Scan for the cell matching the given text and deliver its [X, Y] coordinate at center. 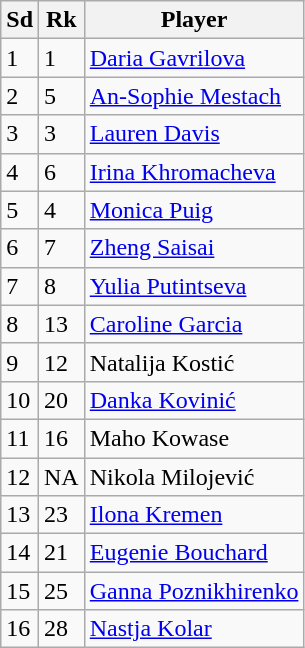
15 [20, 591]
Ilona Kremen [194, 515]
NA [62, 477]
Yulia Putintseva [194, 286]
Caroline Garcia [194, 324]
Sd [20, 20]
Lauren Davis [194, 134]
Nikola Milojević [194, 477]
Monica Puig [194, 210]
14 [20, 553]
Ganna Poznikhirenko [194, 591]
Eugenie Bouchard [194, 553]
Natalija Kostić [194, 362]
21 [62, 553]
Player [194, 20]
Zheng Saisai [194, 248]
Danka Kovinić [194, 400]
2 [20, 96]
28 [62, 629]
25 [62, 591]
9 [20, 362]
23 [62, 515]
An-Sophie Mestach [194, 96]
Nastja Kolar [194, 629]
Maho Kowase [194, 438]
10 [20, 400]
20 [62, 400]
Irina Khromacheva [194, 172]
11 [20, 438]
Rk [62, 20]
Daria Gavrilova [194, 58]
